Find where the given text appears and provide that cell's center as (x, y) coordinate. 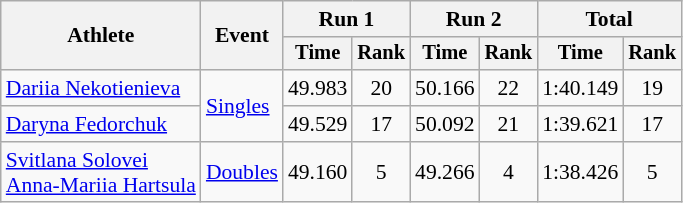
49.529 (318, 124)
Dariia Nekotienieva (101, 88)
49.160 (318, 172)
Athlete (101, 36)
1:38.426 (580, 172)
20 (381, 88)
1:39.621 (580, 124)
1:40.149 (580, 88)
Doubles (242, 172)
19 (652, 88)
Daryna Fedorchuk (101, 124)
Run 1 (346, 19)
Svitlana SoloveiAnna-Mariia Hartsula (101, 172)
49.983 (318, 88)
4 (509, 172)
Singles (242, 106)
22 (509, 88)
50.092 (444, 124)
50.166 (444, 88)
Total (609, 19)
49.266 (444, 172)
Run 2 (474, 19)
21 (509, 124)
Event (242, 36)
